Extract the [X, Y] coordinate from the center of the cell holding the provided text.  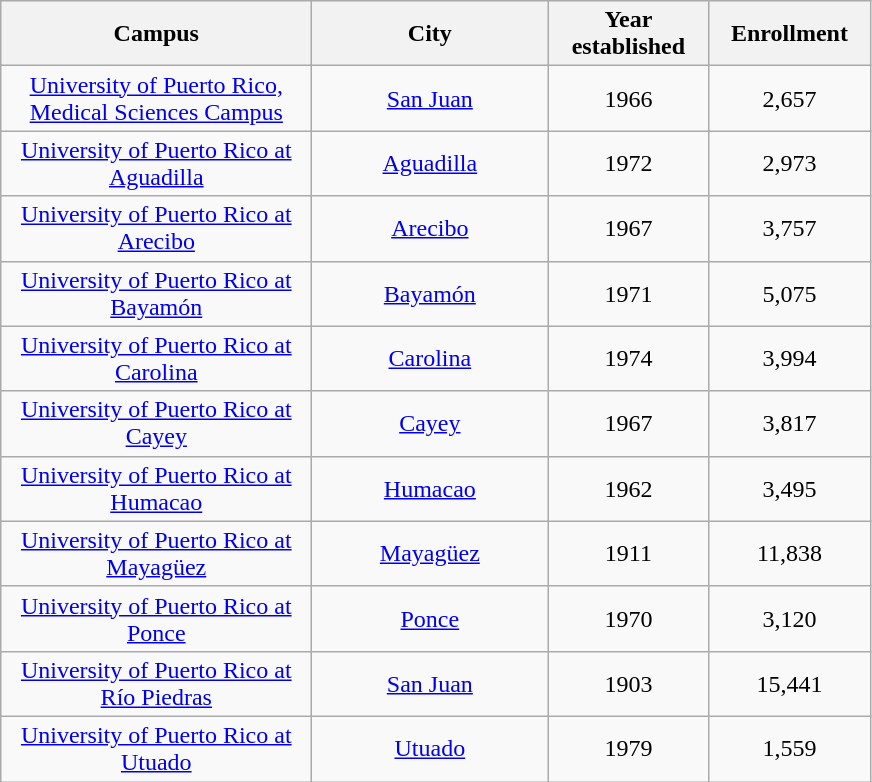
1970 [628, 618]
Ponce [430, 618]
Utuado [430, 748]
University of Puerto Rico at Arecibo [156, 228]
1971 [628, 294]
3,994 [790, 358]
Humacao [430, 488]
3,120 [790, 618]
5,075 [790, 294]
University of Puerto Rico at Mayagüez [156, 554]
3,757 [790, 228]
University of Puerto Rico at Utuado [156, 748]
Mayagüez [430, 554]
University of Puerto Rico at Humacao [156, 488]
University of Puerto Rico at Bayamón [156, 294]
3,495 [790, 488]
University of Puerto Rico at Ponce [156, 618]
City [430, 34]
2,973 [790, 164]
University of Puerto Rico at Río Piedras [156, 684]
Campus [156, 34]
1972 [628, 164]
Arecibo [430, 228]
Enrollment [790, 34]
1962 [628, 488]
Bayamón [430, 294]
Cayey [430, 424]
11,838 [790, 554]
1,559 [790, 748]
Year established [628, 34]
15,441 [790, 684]
1974 [628, 358]
Carolina [430, 358]
University of Puerto Rico at Cayey [156, 424]
University of Puerto Rico at Aguadilla [156, 164]
1979 [628, 748]
University of Puerto Rico, Medical Sciences Campus [156, 98]
3,817 [790, 424]
Aguadilla [430, 164]
1966 [628, 98]
1911 [628, 554]
2,657 [790, 98]
1903 [628, 684]
University of Puerto Rico at Carolina [156, 358]
